From the cell containing the given text, extract its center point as (X, Y) coordinate. 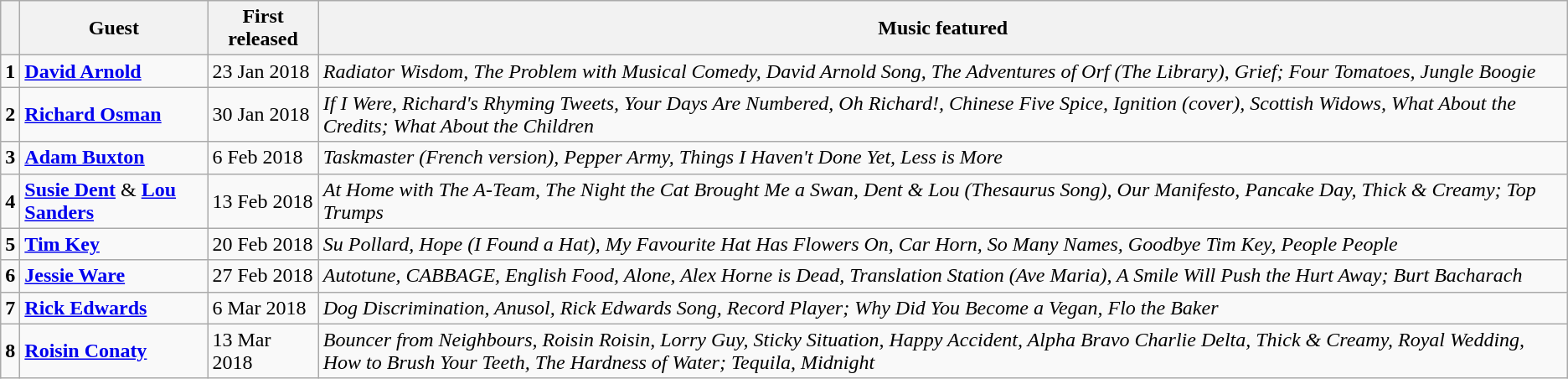
Radiator Wisdom, The Problem with Musical Comedy, David Arnold Song, The Adventures of Orf (The Library), Grief; Four Tomatoes, Jungle Boogie (943, 71)
Roisin Conaty (114, 350)
27 Feb 2018 (263, 276)
Rick Edwards (114, 308)
Jessie Ware (114, 276)
4 (10, 201)
6 (10, 276)
6 Mar 2018 (263, 308)
Tim Key (114, 244)
13 Mar 2018 (263, 350)
5 (10, 244)
13 Feb 2018 (263, 201)
3 (10, 158)
Music featured (943, 29)
7 (10, 308)
Dog Discrimination, Anusol, Rick Edwards Song, Record Player; Why Did You Become a Vegan, Flo the Baker (943, 308)
Autotune, CABBAGE, English Food, Alone, Alex Horne is Dead, Translation Station (Ave Maria), A Smile Will Push the Hurt Away; Burt Bacharach (943, 276)
David Arnold (114, 71)
Adam Buxton (114, 158)
First released (263, 29)
8 (10, 350)
Richard Osman (114, 114)
Taskmaster (French version), Pepper Army, Things I Haven't Done Yet, Less is More (943, 158)
Susie Dent & Lou Sanders (114, 201)
At Home with The A-Team, The Night the Cat Brought Me a Swan, Dent & Lou (Thesaurus Song), Our Manifesto, Pancake Day, Thick & Creamy; Top Trumps (943, 201)
30 Jan 2018 (263, 114)
2 (10, 114)
Su Pollard, Hope (I Found a Hat), My Favourite Hat Has Flowers On, Car Horn, So Many Names, Goodbye Tim Key, People People (943, 244)
1 (10, 71)
23 Jan 2018 (263, 71)
6 Feb 2018 (263, 158)
20 Feb 2018 (263, 244)
Guest (114, 29)
